Determine the (x, y) coordinate at the center of the cell enclosing the given text.  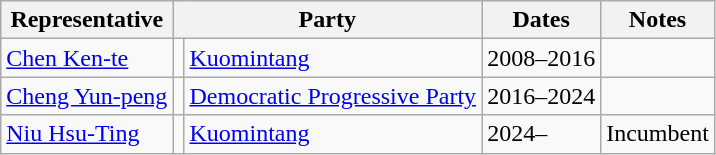
Dates (542, 20)
Cheng Yun-peng (87, 96)
Representative (87, 20)
Democratic Progressive Party (333, 96)
2008–2016 (542, 58)
Niu Hsu-Ting (87, 134)
Notes (658, 20)
2016–2024 (542, 96)
2024– (542, 134)
Party (328, 20)
Incumbent (658, 134)
Chen Ken-te (87, 58)
